Detect which cell encompasses the target text, then output its [x, y] center coordinate. 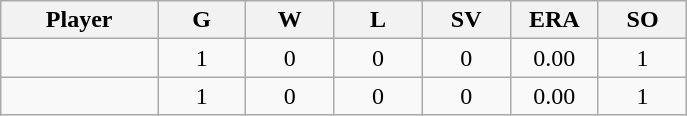
ERA [554, 20]
L [378, 20]
W [290, 20]
SO [642, 20]
Player [80, 20]
G [202, 20]
SV [466, 20]
